Identify which cell holds the provided text, then report its (X, Y) central coordinate. 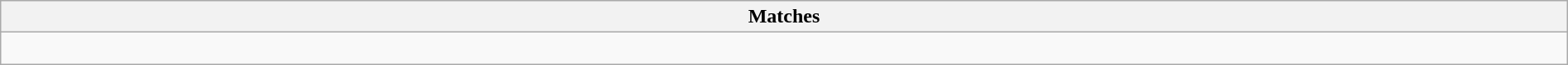
Matches (784, 17)
